Search for the cell housing the specified text and yield its (x, y) center coordinate. 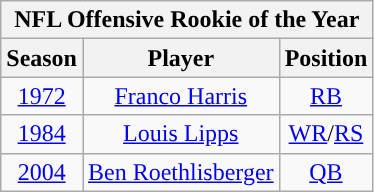
Ben Roethlisberger (180, 172)
NFL Offensive Rookie of the Year (187, 20)
Position (326, 58)
1984 (42, 134)
QB (326, 172)
Season (42, 58)
2004 (42, 172)
WR/RS (326, 134)
Franco Harris (180, 96)
RB (326, 96)
1972 (42, 96)
Louis Lipps (180, 134)
Player (180, 58)
